Detect which cell encompasses the target text, then output its (X, Y) center coordinate. 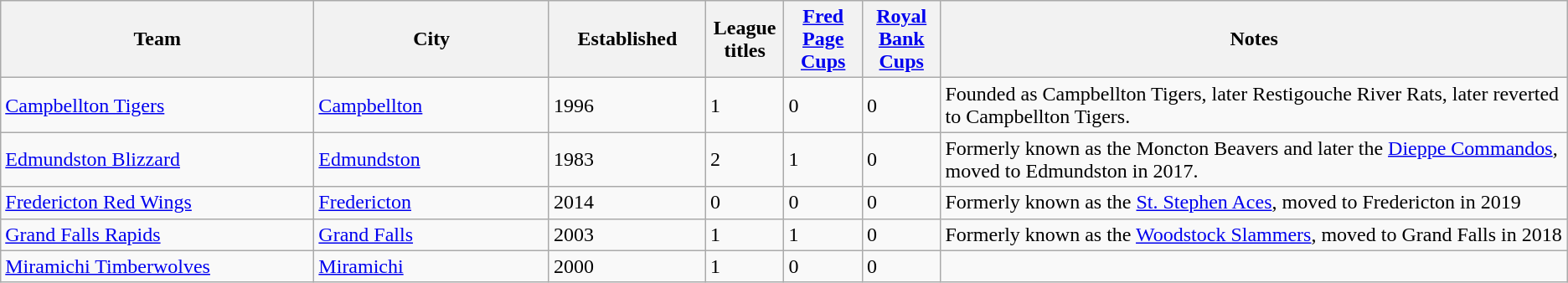
City (432, 39)
1996 (627, 105)
Fredericton (432, 203)
Team (157, 39)
2014 (627, 203)
Miramichi (432, 266)
Founded as Campbellton Tigers, later Restigouche River Rats, later reverted to Campbellton Tigers. (1254, 105)
Royal Bank Cups (901, 39)
Edmundston (432, 159)
Grand Falls Rapids (157, 234)
2000 (627, 266)
Formerly known as the St. Stephen Aces, moved to Fredericton in 2019 (1254, 203)
1983 (627, 159)
Miramichi Timberwolves (157, 266)
Edmundston Blizzard (157, 159)
Grand Falls (432, 234)
Campbellton (432, 105)
Fredericton Red Wings (157, 203)
Notes (1254, 39)
Formerly known as the Woodstock Slammers, moved to Grand Falls in 2018 (1254, 234)
2 (745, 159)
2003 (627, 234)
Fred Page Cups (823, 39)
Established (627, 39)
Campbellton Tigers (157, 105)
League titles (745, 39)
Formerly known as the Moncton Beavers and later the Dieppe Commandos, moved to Edmundston in 2017. (1254, 159)
